For the text-containing cell, return its midpoint in (x, y) coordinate format. 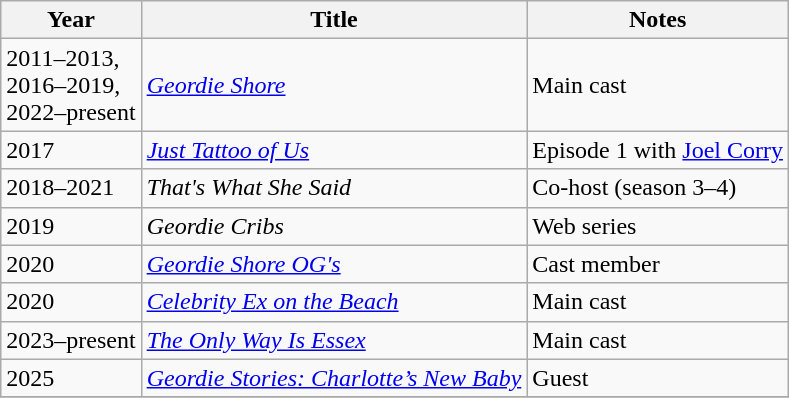
2017 (71, 150)
The Only Way Is Essex (334, 340)
2019 (71, 226)
Geordie Stories: Charlotte’s New Baby (334, 378)
Cast member (658, 264)
2018–2021 (71, 188)
2011–2013,2016–2019,2022–present (71, 85)
2023–present (71, 340)
Geordie Shore OG's (334, 264)
Year (71, 20)
2025 (71, 378)
That's What She Said (334, 188)
Title (334, 20)
Geordie Cribs (334, 226)
Guest (658, 378)
Episode 1 with Joel Corry (658, 150)
Co-host (season 3–4) (658, 188)
Geordie Shore (334, 85)
Just Tattoo of Us (334, 150)
Web series (658, 226)
Notes (658, 20)
Celebrity Ex on the Beach (334, 302)
